Locate the cell with the specified text and output its [X, Y] center coordinate. 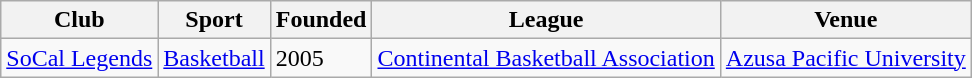
Club [80, 20]
Basketball [214, 58]
Sport [214, 20]
League [546, 20]
Founded [321, 20]
Azusa Pacific University [846, 58]
2005 [321, 58]
Venue [846, 20]
SoCal Legends [80, 58]
Continental Basketball Association [546, 58]
